Provide the [X, Y] coordinate of the cell's center where the given text is located.  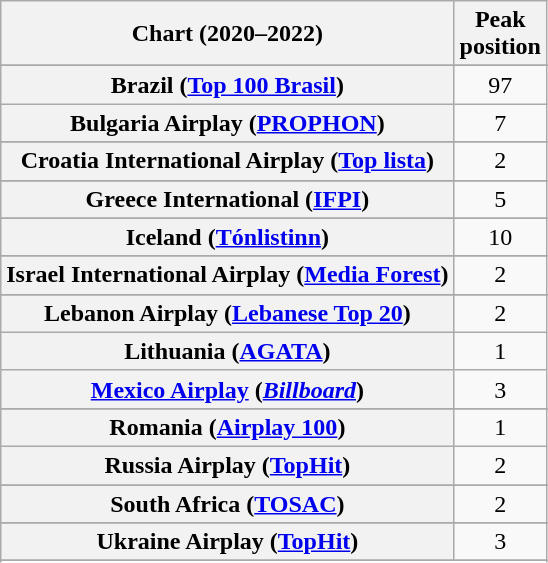
5 [500, 199]
Brazil (Top 100 Brasil) [228, 85]
Mexico Airplay (Billboard) [228, 389]
Romania (Airplay 100) [228, 427]
Iceland (Tónlistinn) [228, 237]
97 [500, 85]
Peakposition [500, 34]
Bulgaria Airplay (PROPHON) [228, 123]
Lithuania (AGATA) [228, 351]
Israel International Airplay (Media Forest) [228, 275]
Russia Airplay (TopHit) [228, 465]
Lebanon Airplay (Lebanese Top 20) [228, 313]
South Africa (TOSAC) [228, 503]
Greece International (IFPI) [228, 199]
10 [500, 237]
Ukraine Airplay (TopHit) [228, 542]
7 [500, 123]
Chart (2020–2022) [228, 34]
Croatia International Airplay (Top lista) [228, 161]
